Output the (x, y) coordinate of the center of the cell containing the given text.  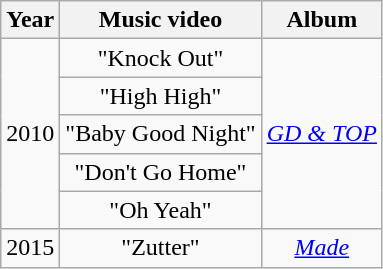
"Zutter" (160, 248)
"High High" (160, 96)
2010 (30, 134)
Year (30, 20)
GD & TOP (322, 134)
2015 (30, 248)
"Knock Out" (160, 58)
"Baby Good Night" (160, 134)
Made (322, 248)
Album (322, 20)
"Don't Go Home" (160, 172)
"Oh Yeah" (160, 210)
Music video (160, 20)
